For the text-containing cell, return its midpoint in (x, y) coordinate format. 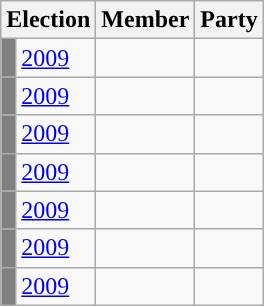
Party (229, 20)
Election (48, 20)
Member (146, 20)
